Search for the cell housing the specified text and yield its [x, y] center coordinate. 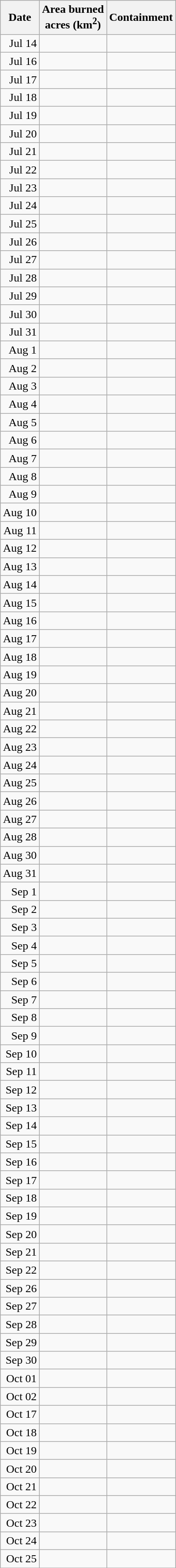
Aug 14 [20, 584]
Area burnedacres (km2) [73, 18]
Aug 23 [20, 747]
Jul 25 [20, 224]
Jul 29 [20, 296]
Aug 24 [20, 765]
Jul 22 [20, 170]
Aug 12 [20, 548]
Oct 18 [20, 1432]
Aug 17 [20, 638]
Sep 15 [20, 1144]
Jul 18 [20, 97]
Oct 23 [20, 1522]
Aug 13 [20, 566]
Sep 3 [20, 927]
Aug 6 [20, 440]
Aug 10 [20, 512]
Aug 31 [20, 873]
Aug 19 [20, 675]
Aug 27 [20, 819]
Sep 16 [20, 1162]
Aug 2 [20, 368]
Sep 30 [20, 1360]
Sep 14 [20, 1126]
Oct 02 [20, 1396]
Sep 10 [20, 1054]
Jul 17 [20, 79]
Aug 8 [20, 476]
Oct 01 [20, 1378]
Sep 20 [20, 1234]
Oct 24 [20, 1541]
Date [20, 18]
Sep 21 [20, 1252]
Sep 26 [20, 1288]
Jul 28 [20, 278]
Jul 23 [20, 188]
Aug 3 [20, 386]
Sep 5 [20, 963]
Sep 11 [20, 1072]
Jul 21 [20, 152]
Oct 25 [20, 1559]
Jul 26 [20, 242]
Aug 15 [20, 602]
Sep 27 [20, 1306]
Sep 1 [20, 891]
Aug 21 [20, 711]
Sep 29 [20, 1342]
Aug 20 [20, 693]
Aug 22 [20, 729]
Sep 4 [20, 945]
Sep 2 [20, 909]
Oct 21 [20, 1486]
Aug 9 [20, 494]
Sep 18 [20, 1198]
Jul 27 [20, 260]
Jul 31 [20, 332]
Oct 19 [20, 1450]
Jul 14 [20, 43]
Aug 7 [20, 458]
Containment [141, 18]
Sep 17 [20, 1180]
Aug 4 [20, 404]
Jul 16 [20, 61]
Aug 30 [20, 855]
Jul 24 [20, 206]
Oct 17 [20, 1414]
Aug 5 [20, 422]
Aug 1 [20, 350]
Aug 26 [20, 801]
Aug 25 [20, 783]
Sep 6 [20, 982]
Jul 20 [20, 134]
Sep 22 [20, 1270]
Aug 18 [20, 656]
Sep 12 [20, 1090]
Sep 13 [20, 1108]
Sep 9 [20, 1036]
Oct 22 [20, 1504]
Oct 20 [20, 1468]
Jul 30 [20, 314]
Aug 11 [20, 530]
Sep 28 [20, 1324]
Sep 19 [20, 1216]
Aug 16 [20, 620]
Sep 7 [20, 1000]
Sep 8 [20, 1018]
Aug 28 [20, 837]
Jul 19 [20, 116]
